Output the [x, y] coordinate of the center of the cell containing the given text.  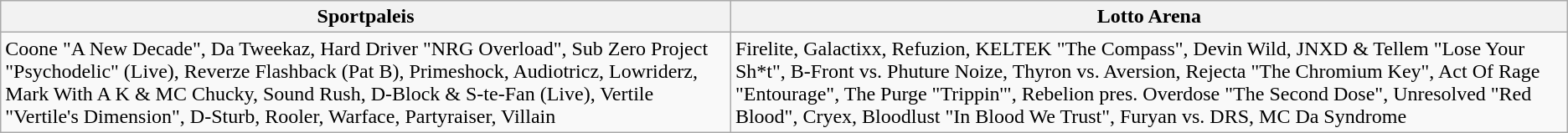
Lotto Arena [1149, 17]
Sportpaleis [366, 17]
